Search for the cell housing the specified text and yield its [X, Y] center coordinate. 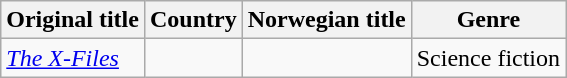
Science fiction [488, 58]
The X-Files [73, 58]
Original title [73, 20]
Country [193, 20]
Norwegian title [326, 20]
Genre [488, 20]
